Locate the cell with the specified text and output its [X, Y] center coordinate. 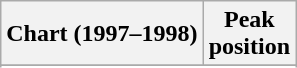
Peakposition [249, 34]
Chart (1997–1998) [102, 34]
